Capture the cell that displays the provided text and extract its (x, y) central coordinate. 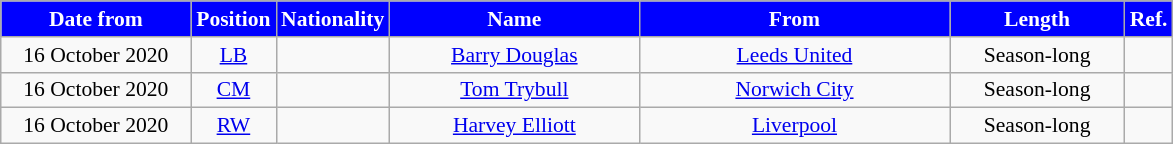
Liverpool (794, 126)
Leeds United (794, 55)
Barry Douglas (514, 55)
Norwich City (794, 90)
CM (234, 90)
Ref. (1149, 19)
From (794, 19)
Tom Trybull (514, 90)
LB (234, 55)
Position (234, 19)
Nationality (332, 19)
Name (514, 19)
RW (234, 126)
Harvey Elliott (514, 126)
Length (1038, 19)
Date from (96, 19)
